Capture the cell that displays the provided text and extract its [X, Y] central coordinate. 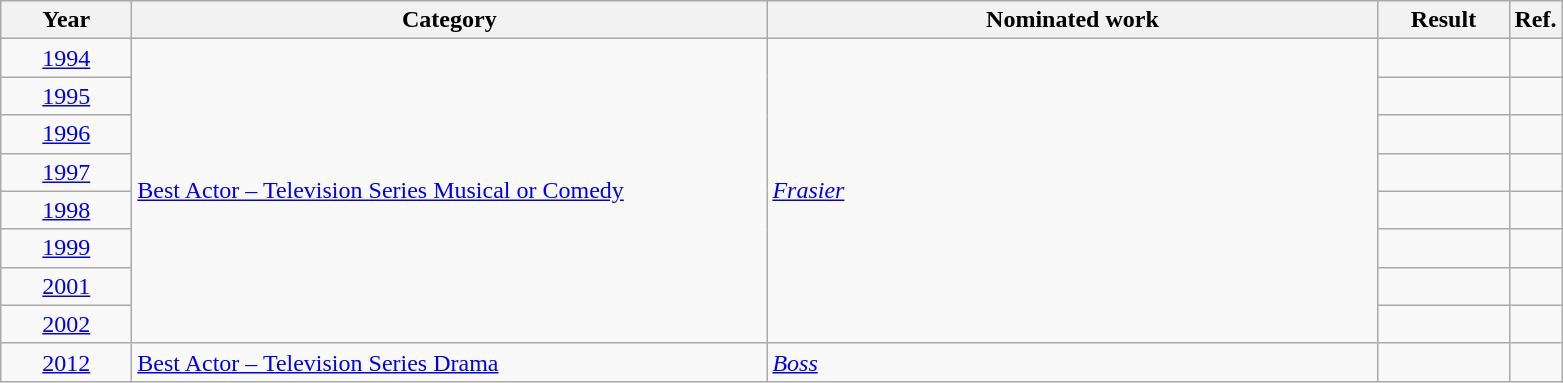
Best Actor – Television Series Musical or Comedy [450, 191]
Best Actor – Television Series Drama [450, 362]
2012 [66, 362]
1994 [66, 58]
Boss [1072, 362]
Ref. [1536, 20]
Result [1444, 20]
Category [450, 20]
1999 [66, 248]
Nominated work [1072, 20]
1995 [66, 96]
1997 [66, 172]
Year [66, 20]
1996 [66, 134]
1998 [66, 210]
2002 [66, 324]
Frasier [1072, 191]
2001 [66, 286]
